Output the [x, y] coordinate of the center of the cell containing the given text.  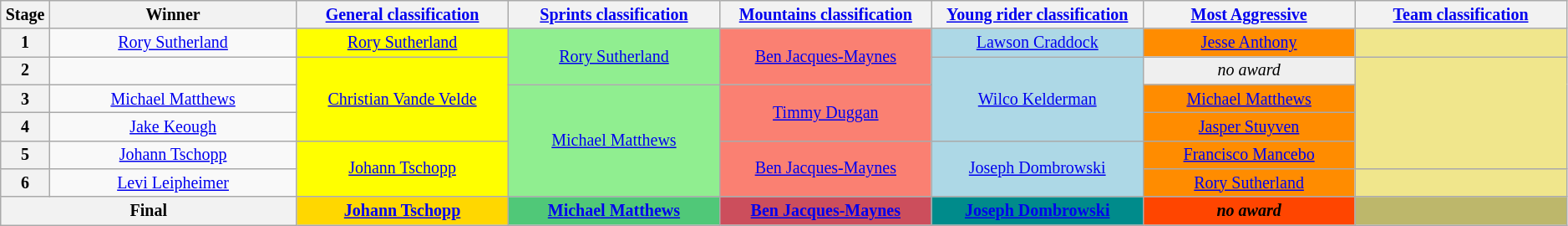
6 [25, 182]
Jake Keough [173, 127]
Sprints classification [613, 15]
General classification [403, 15]
3 [25, 99]
Levi Leipheimer [173, 182]
Stage [25, 15]
Wilco Kelderman [1038, 99]
2 [25, 70]
Timmy Duggan [825, 112]
Lawson Craddock [1038, 44]
5 [25, 154]
Jasper Stuyven [1248, 127]
4 [25, 127]
1 [25, 44]
Mountains classification [825, 15]
Team classification [1460, 15]
Christian Vande Velde [403, 99]
Francisco Mancebo [1248, 154]
Winner [173, 15]
Final [149, 211]
Jesse Anthony [1248, 44]
Most Aggressive [1248, 15]
Young rider classification [1038, 15]
